Provide the [x, y] coordinate of the cell's center where the given text is located.  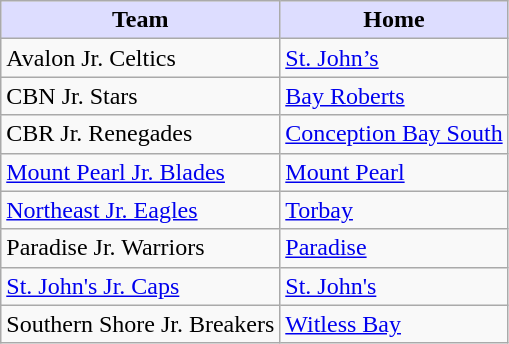
Paradise [394, 248]
St. John’s [394, 58]
Team [140, 20]
Home [394, 20]
CBR Jr. Renegades [140, 134]
Paradise Jr. Warriors [140, 248]
Torbay [394, 210]
Southern Shore Jr. Breakers [140, 324]
Mount Pearl [394, 172]
St. John's Jr. Caps [140, 286]
St. John's [394, 286]
Northeast Jr. Eagles [140, 210]
Avalon Jr. Celtics [140, 58]
Conception Bay South [394, 134]
CBN Jr. Stars [140, 96]
Mount Pearl Jr. Blades [140, 172]
Bay Roberts [394, 96]
Witless Bay [394, 324]
